For the text-containing cell, return its midpoint in [X, Y] coordinate format. 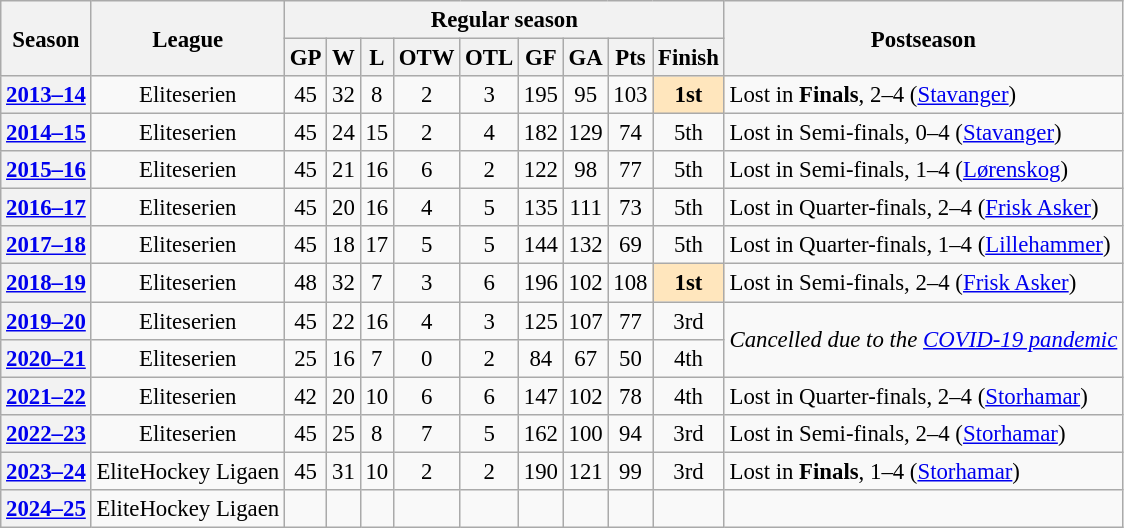
2018–19 [46, 283]
Lost in Semi-finals, 2–4 (Frisk Asker) [923, 283]
100 [586, 433]
Pts [630, 58]
132 [586, 245]
2016–17 [46, 208]
135 [540, 208]
144 [540, 245]
Lost in Finals, 2–4 (Stavanger) [923, 95]
99 [630, 471]
Lost in Semi-finals, 0–4 (Stavanger) [923, 133]
League [188, 38]
Lost in Quarter-finals, 2–4 (Frisk Asker) [923, 208]
OTW [426, 58]
24 [344, 133]
98 [586, 170]
22 [344, 321]
Postseason [923, 38]
162 [540, 433]
Lost in Quarter-finals, 1–4 (Lillehammer) [923, 245]
Lost in Semi-finals, 1–4 (Lørenskog) [923, 170]
2019–20 [46, 321]
OTL [490, 58]
GA [586, 58]
129 [586, 133]
84 [540, 358]
21 [344, 170]
78 [630, 396]
0 [426, 358]
W [344, 58]
182 [540, 133]
2014–15 [46, 133]
73 [630, 208]
18 [344, 245]
42 [305, 396]
107 [586, 321]
195 [540, 95]
2024–25 [46, 509]
L [376, 58]
2020–21 [46, 358]
74 [630, 133]
17 [376, 245]
94 [630, 433]
2022–23 [46, 433]
15 [376, 133]
122 [540, 170]
Finish [688, 58]
67 [586, 358]
196 [540, 283]
2013–14 [46, 95]
Lost in Semi-finals, 2–4 (Storhamar) [923, 433]
GF [540, 58]
125 [540, 321]
69 [630, 245]
111 [586, 208]
50 [630, 358]
Season [46, 38]
31 [344, 471]
190 [540, 471]
147 [540, 396]
Lost in Finals, 1–4 (Storhamar) [923, 471]
Regular season [504, 20]
103 [630, 95]
2017–18 [46, 245]
2015–16 [46, 170]
GP [305, 58]
48 [305, 283]
Lost in Quarter-finals, 2–4 (Storhamar) [923, 396]
95 [586, 95]
2023–24 [46, 471]
121 [586, 471]
Cancelled due to the COVID-19 pandemic [923, 340]
108 [630, 283]
2021–22 [46, 396]
